For the text-containing cell, return its midpoint in (X, Y) coordinate format. 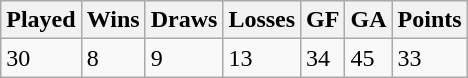
Points (430, 20)
13 (262, 58)
GA (368, 20)
34 (323, 58)
9 (184, 58)
Draws (184, 20)
Wins (113, 20)
45 (368, 58)
8 (113, 58)
GF (323, 20)
Losses (262, 20)
33 (430, 58)
30 (41, 58)
Played (41, 20)
